Provide the (x, y) coordinate of the cell's center where the given text is located.  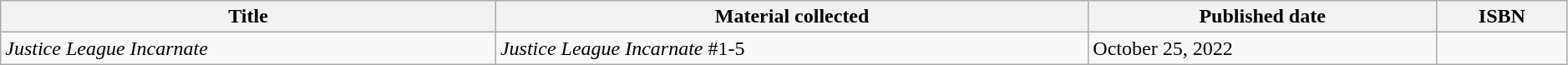
Justice League Incarnate (249, 48)
ISBN (1502, 17)
Title (249, 17)
Published date (1263, 17)
Justice League Incarnate #1-5 (792, 48)
Material collected (792, 17)
October 25, 2022 (1263, 48)
